Detect which cell encompasses the target text, then output its (X, Y) center coordinate. 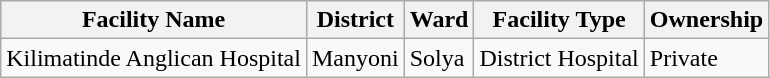
Kilimatinde Anglican Hospital (154, 58)
Facility Name (154, 20)
District (355, 20)
Ward (439, 20)
Facility Type (559, 20)
Private (706, 58)
District Hospital (559, 58)
Solya (439, 58)
Ownership (706, 20)
Manyoni (355, 58)
